Capture the cell that displays the provided text and extract its [x, y] central coordinate. 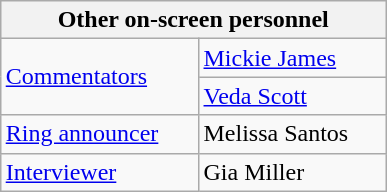
Melissa Santos [292, 134]
Mickie James [292, 58]
Ring announcer [99, 134]
Veda Scott [292, 96]
Commentators [99, 77]
Interviewer [99, 172]
Other on-screen personnel [193, 20]
Gia Miller [292, 172]
